Provide the [x, y] coordinate of the cell's center where the given text is located.  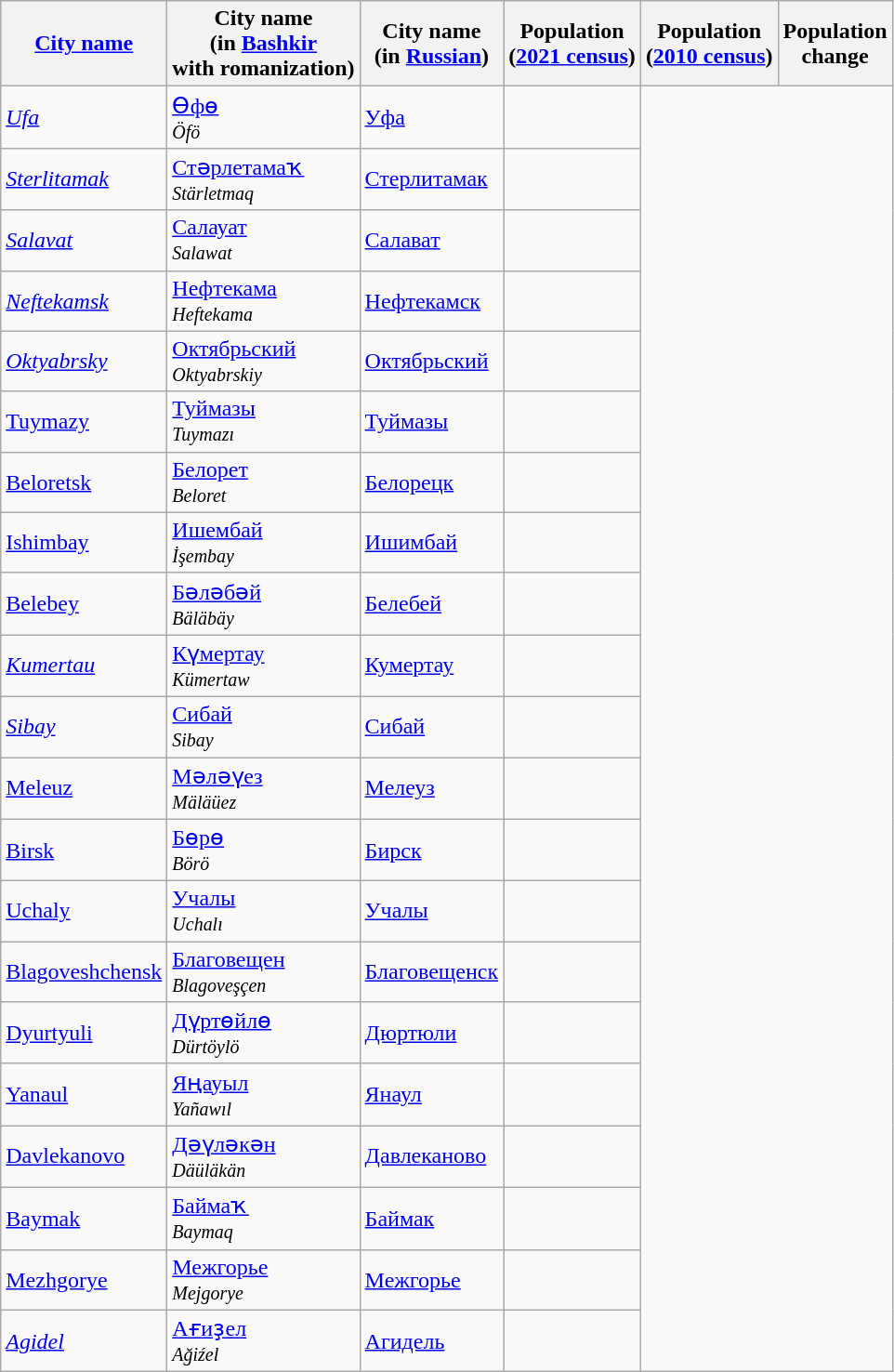
City name(in Russian) [431, 44]
СтәрлетамаҡStärletmaq [264, 178]
Baymak [84, 1218]
City name [84, 44]
Sibay [84, 727]
Стерлитамак [431, 178]
УчалыUchalı [264, 911]
Neftekamsk [84, 301]
ТуймазыTuymazı [264, 422]
Ишембайİşembay [264, 543]
ДәүләкәнDäüläkän [264, 1156]
БәләбәйBäläbäy [264, 604]
Population(2021 census) [572, 44]
Белебей [431, 604]
Октябрьский [431, 361]
Oktyabrsky [84, 361]
Сибай [431, 727]
ӨфөÖfö [264, 117]
Dyurtyuli [84, 1034]
Kumertau [84, 666]
Агидель [431, 1340]
Салават [431, 240]
БөрөBörö [264, 850]
ДүртөйлөDürtöylö [264, 1034]
Meleuz [84, 788]
ОктябрьскийOktyabrskiy [264, 361]
СибайSibay [264, 727]
Янаул [431, 1095]
Белорецк [431, 482]
Кумертау [431, 666]
Salavat [84, 240]
НефтекамаHeftekama [264, 301]
Туймазы [431, 422]
СалауатSalawat [264, 240]
Davlekanovo [84, 1156]
Population(2010 census) [709, 44]
АғиҙелAğiźel [264, 1340]
МежгорьеMejgorye [264, 1279]
Sterlitamak [84, 178]
Бирск [431, 850]
Agidel [84, 1340]
Межгорье [431, 1279]
Благовещенск [431, 972]
МәләүезMäläüez [264, 788]
Beloretsk [84, 482]
Belebey [84, 604]
Учалы [431, 911]
Ishimbay [84, 543]
Yanaul [84, 1095]
Давлеканово [431, 1156]
Уфа [431, 117]
БелоретBeloret [264, 482]
Ufa [84, 117]
Нефтекамск [431, 301]
БлаговещенBlagoveşçen [264, 972]
КүмертауKümertaw [264, 666]
ЯңауылYañawıl [264, 1095]
Баймак [431, 1218]
Blagoveshchensk [84, 972]
Populationchange [835, 44]
Дюртюли [431, 1034]
Мелеуз [431, 788]
Mezhgorye [84, 1279]
Uchaly [84, 911]
Ишимбай [431, 543]
City name(in Bashkir with romanization) [264, 44]
Tuymazy [84, 422]
БаймаҡBaymaq [264, 1218]
Birsk [84, 850]
